Return the [x, y] coordinate for the center point of the cell that contains the specified text.  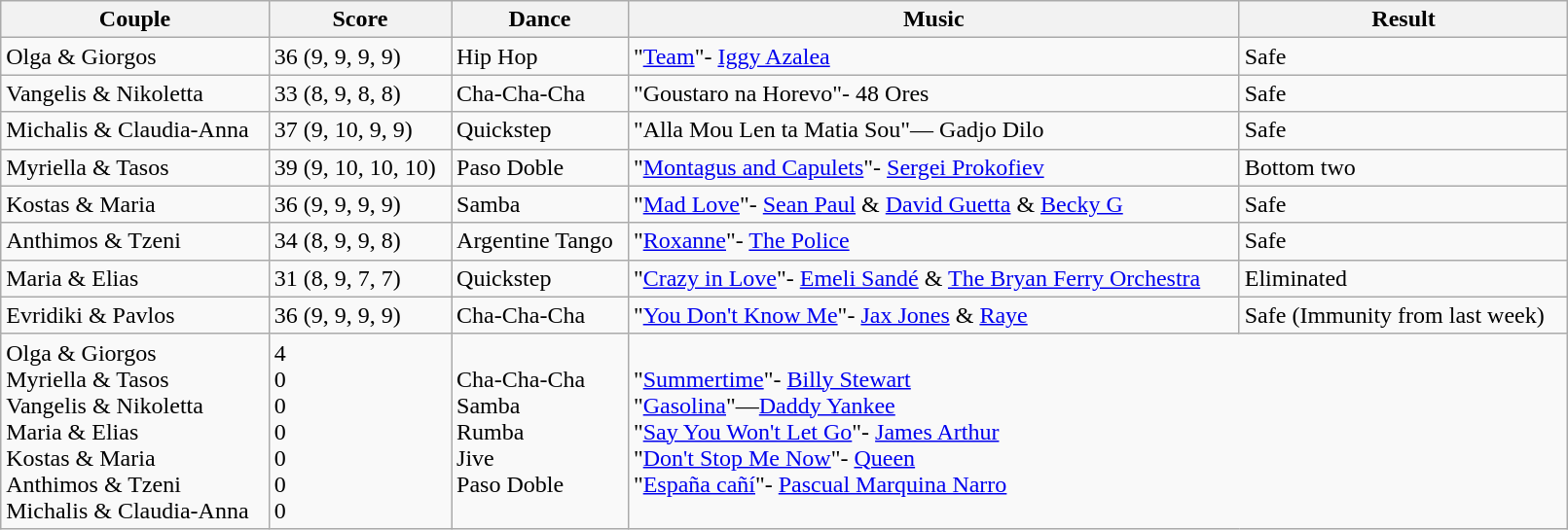
Argentine Tango [540, 241]
Dance [540, 19]
Vangelis & Nikoletta [134, 93]
33 (8, 9, 8, 8) [360, 93]
34 (8, 9, 9, 8) [360, 241]
Olga & Giorgos [134, 56]
Anthimos & Tzeni [134, 241]
"Alla Mou Len ta Matia Sou"— Gadjo Dilo [933, 130]
Couple [134, 19]
Music [933, 19]
Maria & Elias [134, 278]
39 (9, 10, 10, 10) [360, 167]
Hip Hop [540, 56]
Paso Doble [540, 167]
Cha-Cha-ChaSambaRumbaJivePaso Doble [540, 431]
Safe (Immunity from last week) [1404, 315]
Result [1404, 19]
Olga & GiorgosMyriella & TasosVangelis & NikolettaMaria & EliasKostas & MariaAnthimos & TzeniMichalis & Claudia-Anna [134, 431]
Evridiki & Pavlos [134, 315]
"Goustaro na Horevo"- 48 Ores [933, 93]
Bottom two [1404, 167]
Michalis & Claudia-Anna [134, 130]
Samba [540, 204]
4000000 [360, 431]
Kostas & Maria [134, 204]
Score [360, 19]
"Mad Love"- Sean Paul & David Guetta & Becky G [933, 204]
"Crazy in Love"- Emeli Sandé & The Bryan Ferry Orchestra [933, 278]
Myriella & Tasos [134, 167]
Eliminated [1404, 278]
"Summertime"- Billy Stewart"Gasolina"—Daddy Yankee"Say You Won't Let Go"- James Arthur"Don't Stop Me Now"- Queen"España cañí"- Pascual Marquina Narro [1098, 431]
"Montagus and Capulets"- Sergei Prokofiev [933, 167]
"Roxanne"- The Police [933, 241]
37 (9, 10, 9, 9) [360, 130]
31 (8, 9, 7, 7) [360, 278]
"You Don't Know Me"- Jax Jones & Raye [933, 315]
"Team"- Iggy Azalea [933, 56]
